Scan for the cell matching the given text and deliver its [X, Y] coordinate at center. 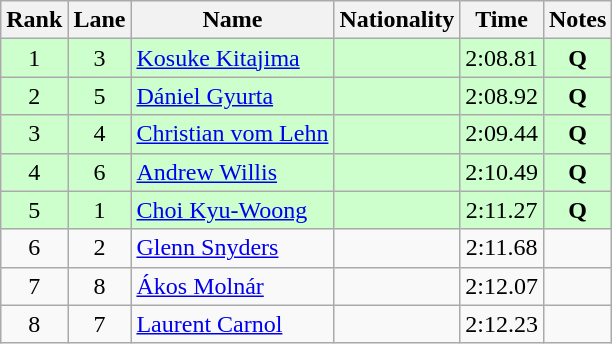
2:08.81 [502, 58]
2:11.27 [502, 210]
Notes [577, 20]
Andrew Willis [232, 172]
Kosuke Kitajima [232, 58]
2:11.68 [502, 248]
2:12.23 [502, 324]
2:12.07 [502, 286]
Time [502, 20]
Choi Kyu-Woong [232, 210]
Ákos Molnár [232, 286]
2:10.49 [502, 172]
Christian vom Lehn [232, 134]
Name [232, 20]
Lane [100, 20]
2:08.92 [502, 96]
Nationality [397, 20]
Dániel Gyurta [232, 96]
Rank [34, 20]
Glenn Snyders [232, 248]
2:09.44 [502, 134]
Laurent Carnol [232, 324]
